Return (X, Y) of the center of cell containing provided text 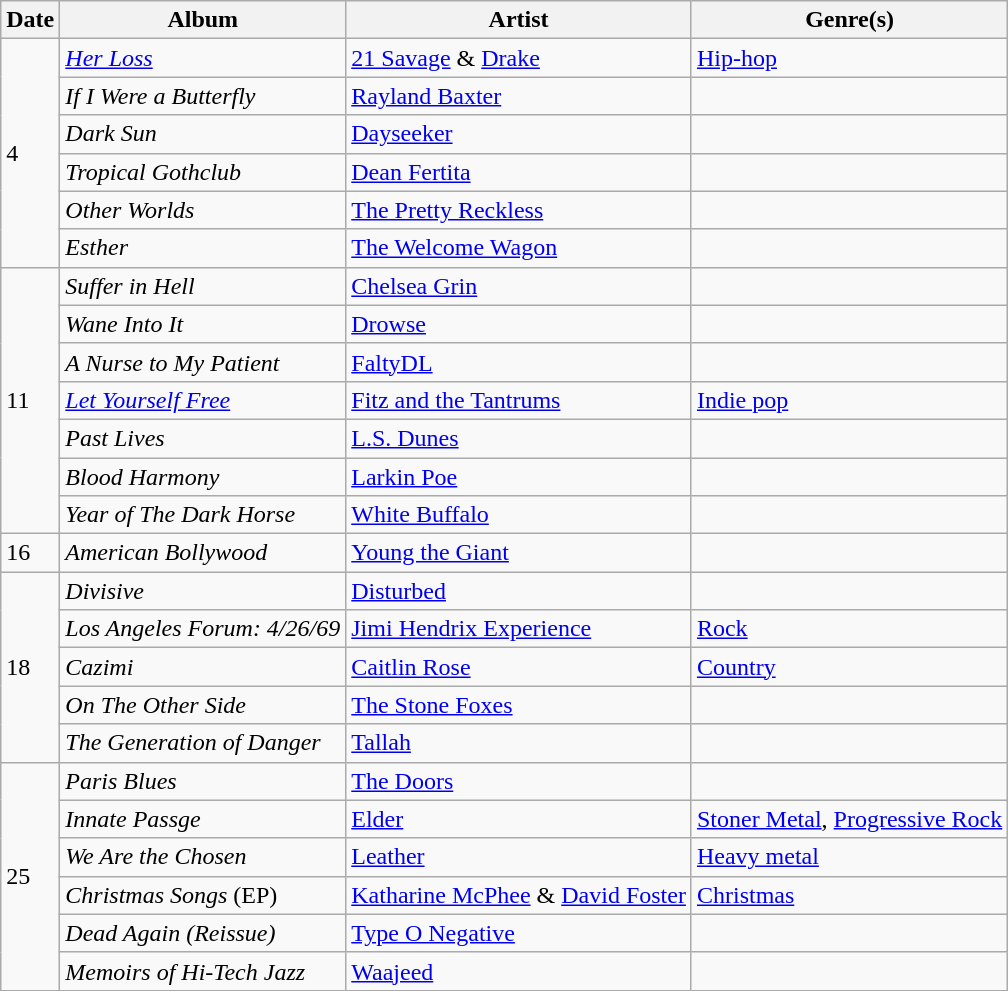
11 (30, 400)
25 (30, 876)
Heavy metal (849, 857)
American Bollywood (203, 553)
Disturbed (519, 591)
Year of The Dark Horse (203, 515)
Genre(s) (849, 20)
The Doors (519, 781)
Chelsea Grin (519, 286)
Jimi Hendrix Experience (519, 629)
Other Worlds (203, 210)
Date (30, 20)
Let Yourself Free (203, 400)
21 Savage & Drake (519, 58)
White Buffalo (519, 515)
Fitz and the Tantrums (519, 400)
Esther (203, 248)
Stoner Metal, Progressive Rock (849, 819)
Divisive (203, 591)
16 (30, 553)
Paris Blues (203, 781)
Dean Fertita (519, 172)
Larkin Poe (519, 477)
Dead Again (Reissue) (203, 933)
Dayseeker (519, 134)
Type O Negative (519, 933)
If I Were a Butterfly (203, 96)
Her Loss (203, 58)
Young the Giant (519, 553)
Suffer in Hell (203, 286)
Christmas (849, 895)
Leather (519, 857)
The Pretty Reckless (519, 210)
18 (30, 667)
On The Other Side (203, 705)
Indie pop (849, 400)
Tropical Gothclub (203, 172)
Cazimi (203, 667)
Rock (849, 629)
4 (30, 153)
Innate Passge (203, 819)
Los Angeles Forum: 4/26/69 (203, 629)
Elder (519, 819)
The Generation of Danger (203, 743)
Album (203, 20)
Dark Sun (203, 134)
Memoirs of Hi-Tech Jazz (203, 971)
Hip-hop (849, 58)
The Welcome Wagon (519, 248)
Katharine McPhee & David Foster (519, 895)
Caitlin Rose (519, 667)
Waajeed (519, 971)
FaltyDL (519, 362)
Country (849, 667)
Tallah (519, 743)
We Are the Chosen (203, 857)
The Stone Foxes (519, 705)
Past Lives (203, 438)
Rayland Baxter (519, 96)
L.S. Dunes (519, 438)
Blood Harmony (203, 477)
A Nurse to My Patient (203, 362)
Wane Into It (203, 324)
Artist (519, 20)
Christmas Songs (EP) (203, 895)
Drowse (519, 324)
